Output the [x, y] coordinate of the center of the cell containing the given text.  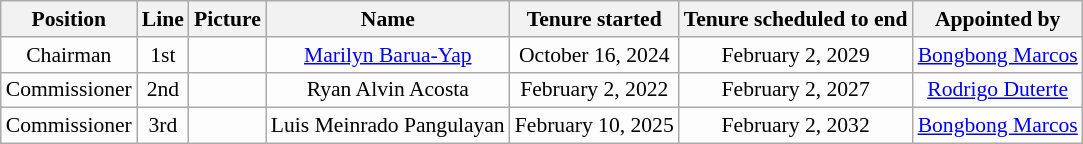
February 2, 2032 [796, 126]
February 2, 2022 [594, 90]
Tenure started [594, 19]
Appointed by [998, 19]
1st [163, 55]
Rodrigo Duterte [998, 90]
Marilyn Barua-Yap [388, 55]
Position [69, 19]
Ryan Alvin Acosta [388, 90]
Chairman [69, 55]
3rd [163, 126]
February 2, 2027 [796, 90]
February 2, 2029 [796, 55]
Picture [228, 19]
October 16, 2024 [594, 55]
Tenure scheduled to end [796, 19]
Line [163, 19]
2nd [163, 90]
Name [388, 19]
February 10, 2025 [594, 126]
Luis Meinrado Pangulayan [388, 126]
